Return [X, Y] of the center of cell containing provided text 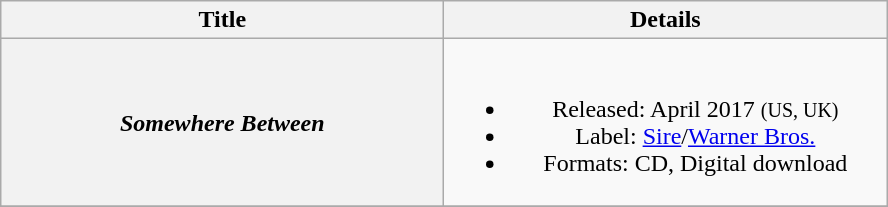
Title [222, 20]
Released: April 2017 (US, UK)Label: Sire/Warner Bros.Formats: CD, Digital download [666, 122]
Somewhere Between [222, 122]
Details [666, 20]
